From the cell containing the given text, extract its center point as [X, Y] coordinate. 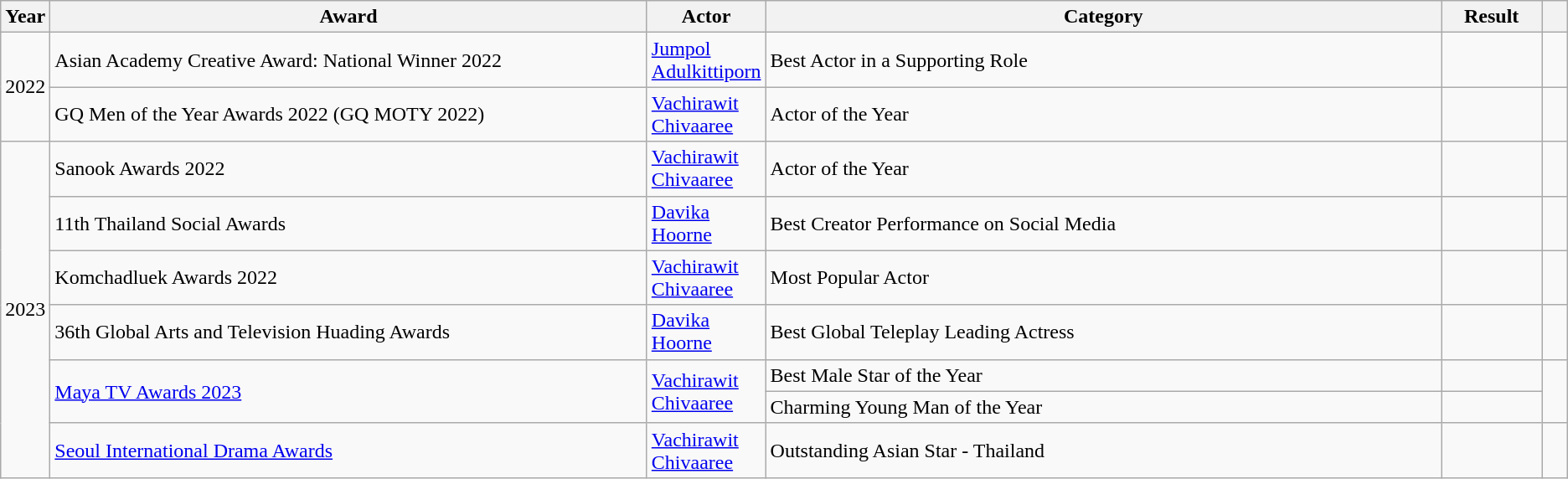
36th Global Arts and Television Huading Awards [348, 332]
Actor [706, 17]
Award [348, 17]
Result [1492, 17]
Year [25, 17]
2023 [25, 310]
Sanook Awards 2022 [348, 169]
Outstanding Asian Star - Thailand [1104, 451]
2022 [25, 87]
Best Male Star of the Year [1104, 375]
Best Actor in a Supporting Role [1104, 60]
Charming Young Man of the Year [1104, 407]
Asian Academy Creative Award: National Winner 2022 [348, 60]
Seoul International Drama Awards [348, 451]
11th Thailand Social Awards [348, 223]
Best Global Teleplay Leading Actress [1104, 332]
Best Creator Performance on Social Media [1104, 223]
Maya TV Awards 2023 [348, 391]
Most Popular Actor [1104, 278]
Category [1104, 17]
Jumpol Adulkittiporn [706, 60]
Komchadluek Awards 2022 [348, 278]
GQ Men of the Year Awards 2022 (GQ MOTY 2022) [348, 114]
